Scan for the cell matching the given text and deliver its [X, Y] coordinate at center. 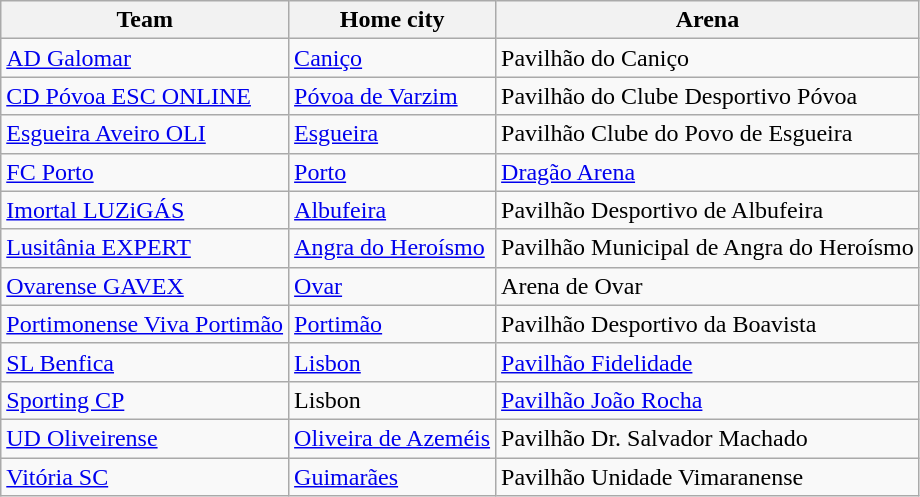
Lusitânia EXPERT [145, 248]
Caniço [392, 58]
Pavilhão Fidelidade [708, 362]
Imortal LUZiGÁS [145, 210]
Albufeira [392, 210]
CD Póvoa ESC ONLINE [145, 96]
Esgueira Aveiro OLI [145, 134]
AD Galomar [145, 58]
Oliveira de Azeméis [392, 438]
Pavilhão Dr. Salvador Machado [708, 438]
Guimarães [392, 477]
Ovarense GAVEX [145, 286]
Pavilhão do Clube Desportivo Póvoa [708, 96]
FC Porto [145, 172]
Pavilhão João Rocha [708, 400]
Ovar [392, 286]
Dragão Arena [708, 172]
Portimonense Viva Portimão [145, 324]
Team [145, 20]
Porto [392, 172]
Sporting CP [145, 400]
Arena [708, 20]
Vitória SC [145, 477]
Pavilhão Desportivo de Albufeira [708, 210]
Pavilhão Municipal de Angra do Heroísmo [708, 248]
Pavilhão Clube do Povo de Esgueira [708, 134]
UD Oliveirense [145, 438]
Pavilhão Unidade Vimaranense [708, 477]
Arena de Ovar [708, 286]
Angra do Heroísmo [392, 248]
Póvoa de Varzim [392, 96]
SL Benfica [145, 362]
Pavilhão Desportivo da Boavista [708, 324]
Portimão [392, 324]
Pavilhão do Caniço [708, 58]
Home city [392, 20]
Esgueira [392, 134]
